Detect which cell encompasses the target text, then output its [x, y] center coordinate. 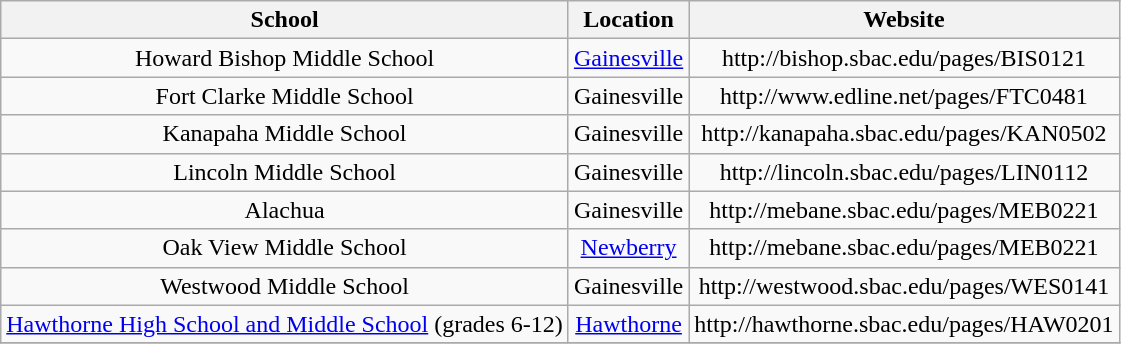
Alachua [285, 210]
Location [628, 20]
Oak View Middle School [285, 248]
http://kanapaha.sbac.edu/pages/KAN0502 [904, 134]
http://hawthorne.sbac.edu/pages/HAW0201 [904, 324]
http://www.edline.net/pages/FTC0481 [904, 96]
Kanapaha Middle School [285, 134]
Hawthorne [628, 324]
Website [904, 20]
Howard Bishop Middle School [285, 58]
Fort Clarke Middle School [285, 96]
Lincoln Middle School [285, 172]
http://lincoln.sbac.edu/pages/LIN0112 [904, 172]
Newberry [628, 248]
Hawthorne High School and Middle School (grades 6-12) [285, 324]
http://westwood.sbac.edu/pages/WES0141 [904, 286]
http://bishop.sbac.edu/pages/BIS0121 [904, 58]
Westwood Middle School [285, 286]
School [285, 20]
